Pinpoint the cell where the given text exists, returning its (x, y) midpoint coordinate. 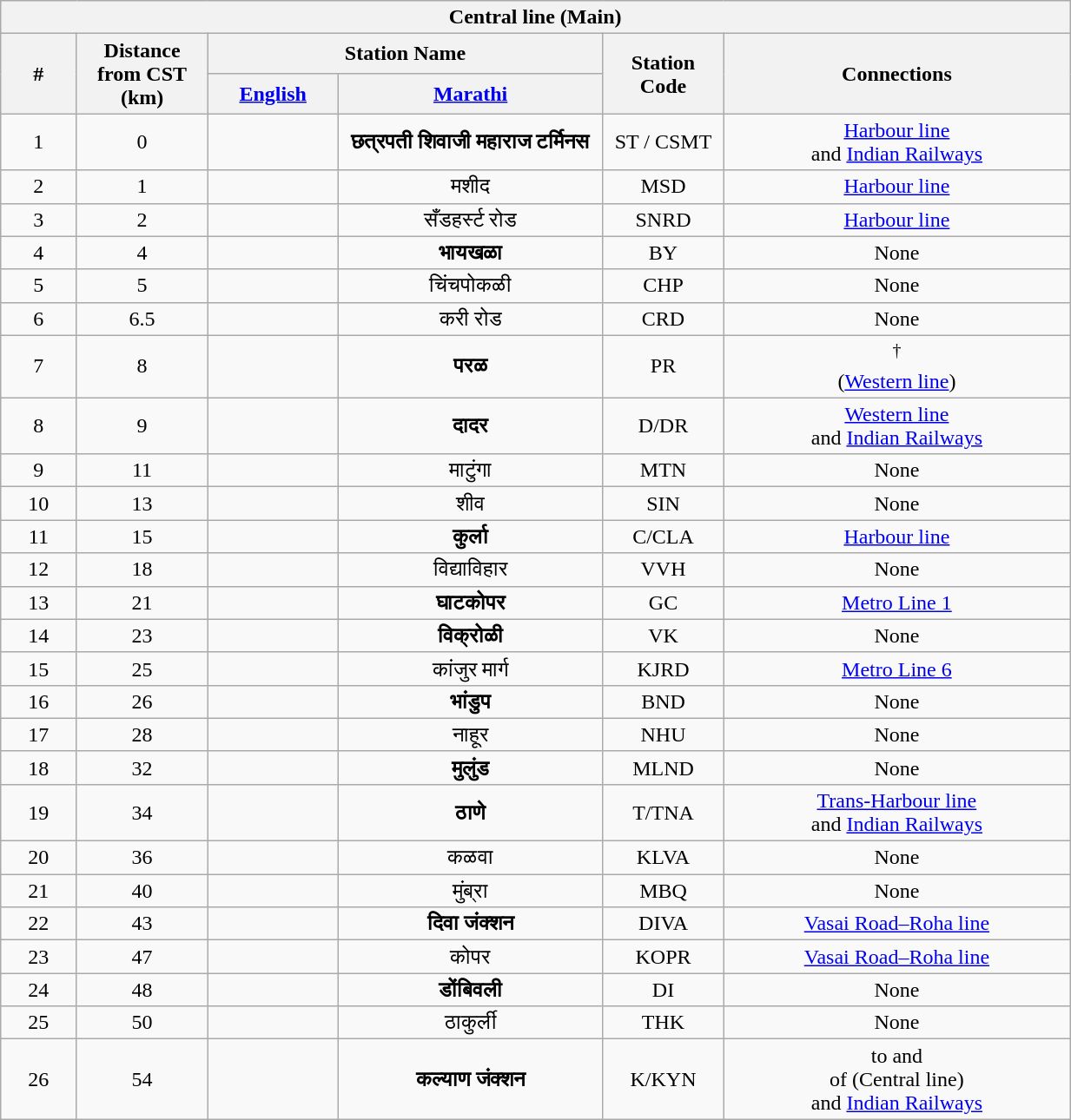
22 (38, 924)
36 (142, 858)
PR (664, 366)
CRD (664, 319)
कुर्ला (471, 537)
T/TNA (664, 813)
C/CLA (664, 537)
16 (38, 702)
Harbour line and Indian Railways (896, 142)
50 (142, 1023)
19 (38, 813)
मशीद (471, 187)
# (38, 74)
कांजुर मार्ग (471, 669)
NHU (664, 735)
शीव (471, 504)
K/KYN (664, 1079)
DIVA (664, 924)
43 (142, 924)
कल्याण जंक्शन (471, 1079)
MSD (664, 187)
24 (38, 990)
Station Code (664, 74)
करी रोड (471, 319)
KJRD (664, 669)
SNRD (664, 220)
12 (38, 570)
10 (38, 504)
6 (38, 319)
† (Western line) (896, 366)
THK (664, 1023)
डोंबिवली (471, 990)
SIN (664, 504)
47 (142, 957)
VK (664, 636)
DI (664, 990)
घाटकोपर (471, 603)
विद्याविहार (471, 570)
मुंब्रा (471, 891)
32 (142, 768)
BY (664, 253)
English (273, 94)
ठाणे (471, 813)
MBQ (664, 891)
GC (664, 603)
0 (142, 142)
20 (38, 858)
Metro Line 6 (896, 669)
Central line (Main) (535, 17)
CHP (664, 286)
Metro Line 1 (896, 603)
BND (664, 702)
MLND (664, 768)
ST / CSMT (664, 142)
17 (38, 735)
3 (38, 220)
Western line and Indian Railways (896, 425)
विक्रोळी (471, 636)
नाहूर (471, 735)
कळवा (471, 858)
7 (38, 366)
40 (142, 891)
KLVA (664, 858)
ठाकुर्ली (471, 1023)
भायखळा (471, 253)
छत्रपती शिवाजी महाराज टर्मिनस (471, 142)
Station Name (405, 54)
भांडुप (471, 702)
माटुंगा (471, 471)
Connections (896, 74)
परळ (471, 366)
KOPR (664, 957)
Distance from CST (km) (142, 74)
दिवा जंक्शन (471, 924)
6.5 (142, 319)
Trans-Harbour line and Indian Railways (896, 813)
VVH (664, 570)
54 (142, 1079)
48 (142, 990)
28 (142, 735)
मुलुंड (471, 768)
दादर (471, 425)
to and of (Central line) and Indian Railways (896, 1079)
MTN (664, 471)
सँडहर्स्ट रोड (471, 220)
कोपर (471, 957)
34 (142, 813)
D/DR (664, 425)
14 (38, 636)
चिंचपोकळी (471, 286)
Marathi (471, 94)
